Identify which cell holds the provided text, then report its [X, Y] central coordinate. 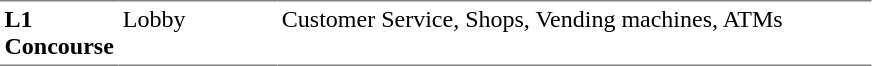
Lobby [198, 33]
Customer Service, Shops, Vending machines, ATMs [574, 33]
L1Concourse [59, 33]
